Return (X, Y) of the center of cell containing provided text 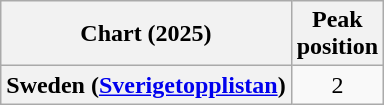
2 (337, 85)
Peakposition (337, 34)
Sweden (Sverigetopplistan) (146, 85)
Chart (2025) (146, 34)
